Determine the (X, Y) coordinate at the center of the cell enclosing the given text.  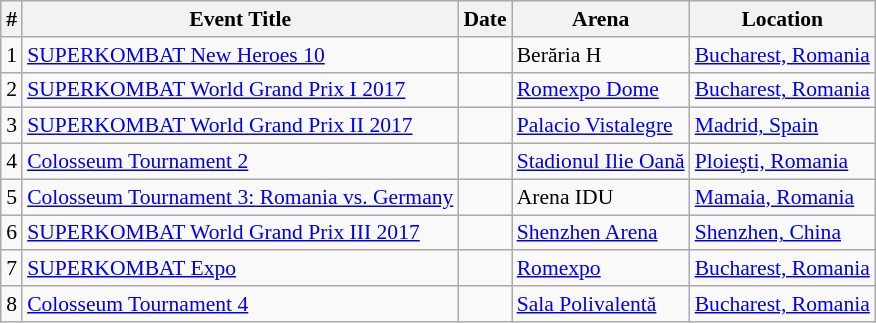
2 (12, 90)
8 (12, 304)
Sala Polivalentă (601, 304)
Arena (601, 19)
1 (12, 55)
Romexpo Dome (601, 90)
Arena IDU (601, 197)
Event Title (240, 19)
SUPERKOMBAT World Grand Prix III 2017 (240, 233)
Shenzhen, China (782, 233)
SUPERKOMBAT World Grand Prix I 2017 (240, 90)
Colosseum Tournament 3: Romania vs. Germany (240, 197)
SUPERKOMBAT World Grand Prix II 2017 (240, 126)
Shenzhen Arena (601, 233)
Palacio Vistalegre (601, 126)
Location (782, 19)
4 (12, 162)
Ploieşti, Romania (782, 162)
Berăria H (601, 55)
Colosseum Tournament 4 (240, 304)
# (12, 19)
SUPERKOMBAT Expo (240, 269)
SUPERKOMBAT New Heroes 10 (240, 55)
Madrid, Spain (782, 126)
Mamaia, Romania (782, 197)
3 (12, 126)
6 (12, 233)
7 (12, 269)
Romexpo (601, 269)
5 (12, 197)
Colosseum Tournament 2 (240, 162)
Date (484, 19)
Stadionul Ilie Oană (601, 162)
